Detect which cell encompasses the target text, then output its [X, Y] center coordinate. 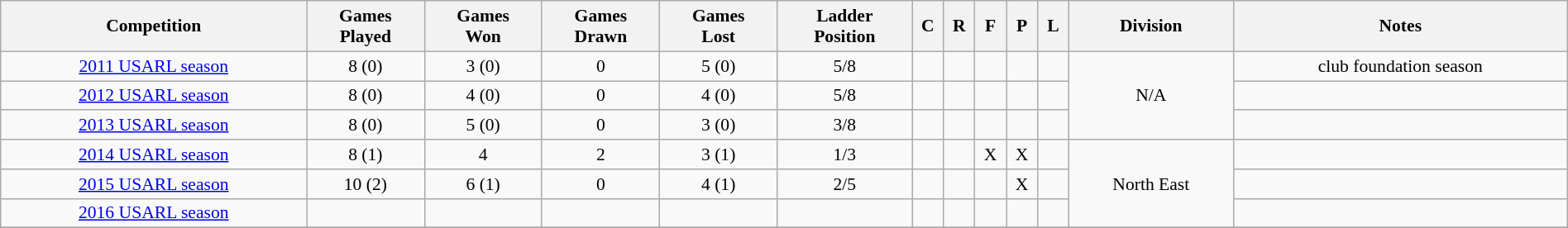
N/A [1151, 96]
2014 USARL season [154, 154]
P [1022, 26]
GamesLost [719, 26]
Notes [1400, 26]
2012 USARL season [154, 96]
GamesDrawn [600, 26]
club foundation season [1400, 66]
R [959, 26]
2 [600, 154]
3 (1) [719, 154]
1/3 [845, 154]
F [991, 26]
8 (1) [366, 154]
Competition [154, 26]
Division [1151, 26]
2015 USARL season [154, 184]
2013 USARL season [154, 126]
C [928, 26]
GamesPlayed [366, 26]
3/8 [845, 126]
4 (1) [719, 184]
GamesWon [483, 26]
2011 USARL season [154, 66]
2016 USARL season [154, 213]
10 (2) [366, 184]
North East [1151, 183]
LadderPosition [845, 26]
6 (1) [483, 184]
L [1053, 26]
4 [483, 154]
2/5 [845, 184]
